Find where the given text appears and provide that cell's center as [X, Y] coordinate. 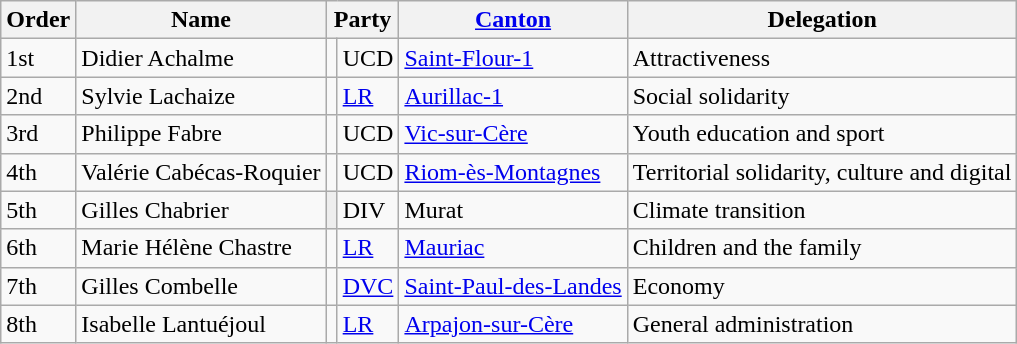
Murat [513, 210]
Gilles Combelle [201, 286]
3rd [38, 134]
Economy [822, 286]
Arpajon-sur-Cère [513, 324]
6th [38, 248]
Name [201, 20]
Marie Hélène Chastre [201, 248]
Order [38, 20]
Philippe Fabre [201, 134]
General administration [822, 324]
Youth education and sport [822, 134]
5th [38, 210]
Sylvie Lachaize [201, 96]
Delegation [822, 20]
Vic-sur-Cère [513, 134]
Aurillac-1 [513, 96]
4th [38, 172]
Climate transition [822, 210]
8th [38, 324]
Saint-Flour-1 [513, 58]
Attractiveness [822, 58]
7th [38, 286]
Gilles Chabrier [201, 210]
Children and the family [822, 248]
2nd [38, 96]
DVC [368, 286]
Social solidarity [822, 96]
Riom-ès-Montagnes [513, 172]
Isabelle Lantuéjoul [201, 324]
Territorial solidarity, culture and digital [822, 172]
Mauriac [513, 248]
Canton [513, 20]
Valérie Cabécas-Roquier [201, 172]
DIV [368, 210]
Didier Achalme [201, 58]
Saint-Paul-des-Landes [513, 286]
Party [362, 20]
1st [38, 58]
